Pinpoint the cell where the given text exists, returning its (x, y) midpoint coordinate. 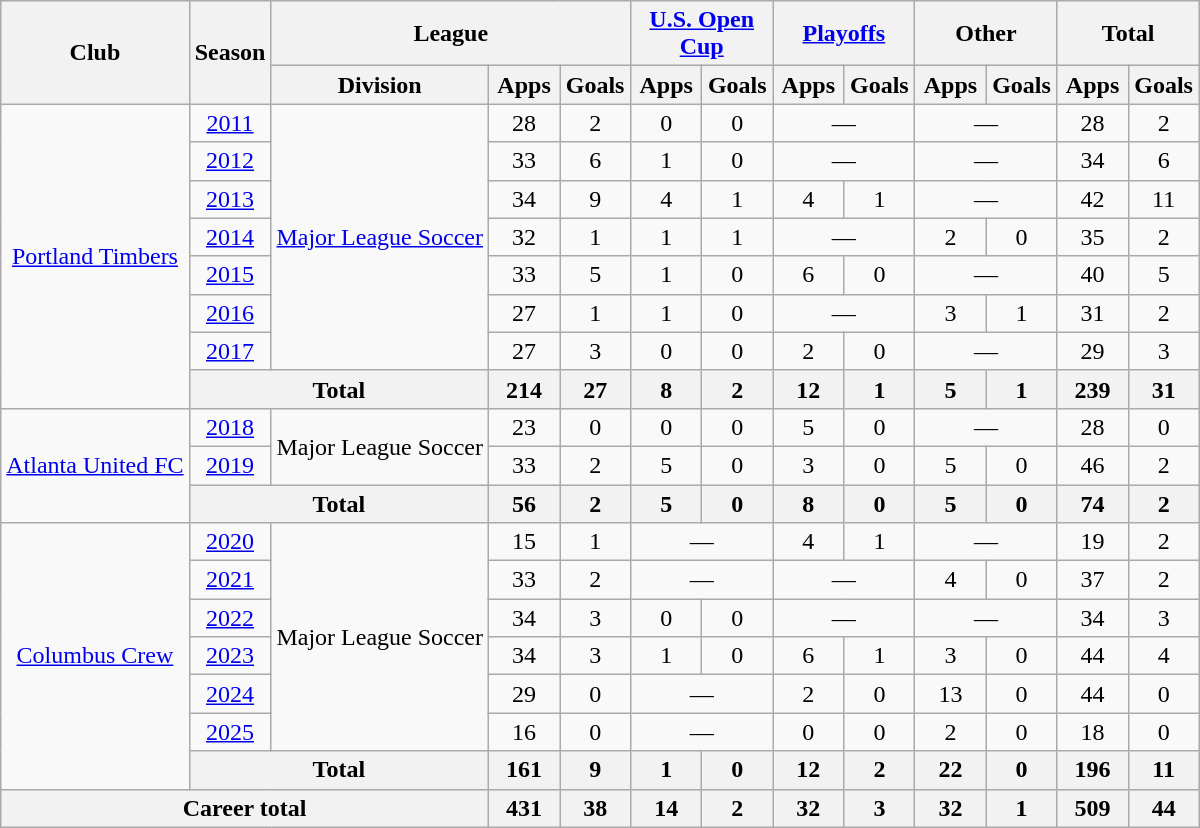
239 (1092, 389)
74 (1092, 503)
2024 (230, 694)
431 (524, 808)
38 (596, 808)
214 (524, 389)
Division (380, 85)
2021 (230, 580)
37 (1092, 580)
Columbus Crew (95, 656)
2018 (230, 427)
509 (1092, 808)
U.S. Open Cup (702, 34)
16 (524, 732)
23 (524, 427)
2017 (230, 351)
56 (524, 503)
2023 (230, 656)
196 (1092, 770)
40 (1092, 275)
Atlanta United FC (95, 465)
18 (1092, 732)
2011 (230, 123)
2016 (230, 313)
46 (1092, 465)
14 (666, 808)
15 (524, 542)
2015 (230, 275)
161 (524, 770)
Career total (245, 808)
2019 (230, 465)
2013 (230, 199)
League (451, 34)
2025 (230, 732)
Club (95, 52)
2012 (230, 161)
22 (950, 770)
2022 (230, 618)
35 (1092, 237)
Portland Timbers (95, 256)
2014 (230, 237)
19 (1092, 542)
Season (230, 52)
Playoffs (844, 34)
2020 (230, 542)
42 (1092, 199)
13 (950, 694)
Other (986, 34)
